Capture the cell that displays the provided text and extract its [x, y] central coordinate. 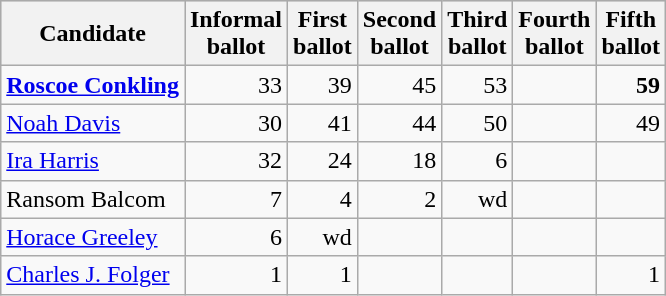
Candidate [93, 34]
Informalballot [236, 34]
Secondballot [399, 34]
39 [323, 85]
Fourthballot [554, 34]
Firstballot [323, 34]
4 [323, 199]
49 [631, 123]
Charles J. Folger [93, 275]
44 [399, 123]
Ira Harris [93, 161]
Fifthballot [631, 34]
30 [236, 123]
59 [631, 85]
Horace Greeley [93, 237]
32 [236, 161]
41 [323, 123]
Roscoe Conkling [93, 85]
33 [236, 85]
2 [399, 199]
7 [236, 199]
Ransom Balcom [93, 199]
45 [399, 85]
Noah Davis [93, 123]
24 [323, 161]
50 [478, 123]
53 [478, 85]
Thirdballot [478, 34]
18 [399, 161]
